Return (x, y) of the center of cell containing provided text 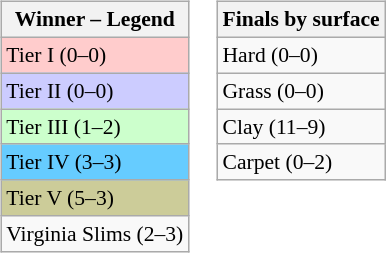
Virginia Slims (2–3) (94, 234)
Tier III (1–2) (94, 127)
Hard (0–0) (300, 55)
Tier V (5–3) (94, 198)
Tier I (0–0) (94, 55)
Tier IV (3–3) (94, 162)
Tier II (0–0) (94, 91)
Clay (11–9) (300, 127)
Winner – Legend (94, 20)
Finals by surface (300, 20)
Carpet (0–2) (300, 162)
Grass (0–0) (300, 91)
